Find where the given text appears and provide that cell's center as [x, y] coordinate. 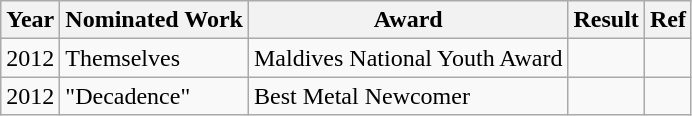
Nominated Work [154, 20]
Best Metal Newcomer [408, 96]
Result [606, 20]
Maldives National Youth Award [408, 58]
Themselves [154, 58]
"Decadence" [154, 96]
Year [30, 20]
Ref [668, 20]
Award [408, 20]
